For the text-containing cell, return its midpoint in (X, Y) coordinate format. 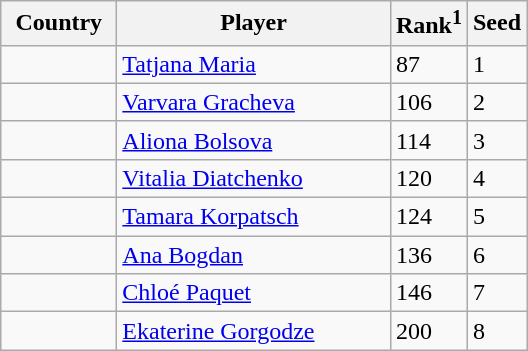
200 (428, 331)
136 (428, 255)
3 (496, 140)
Ekaterine Gorgodze (254, 331)
6 (496, 255)
Vitalia Diatchenko (254, 178)
Ana Bogdan (254, 255)
124 (428, 217)
Varvara Gracheva (254, 102)
Player (254, 24)
4 (496, 178)
87 (428, 64)
106 (428, 102)
Country (59, 24)
Seed (496, 24)
Aliona Bolsova (254, 140)
146 (428, 293)
Rank1 (428, 24)
120 (428, 178)
1 (496, 64)
2 (496, 102)
Chloé Paquet (254, 293)
5 (496, 217)
8 (496, 331)
114 (428, 140)
7 (496, 293)
Tatjana Maria (254, 64)
Tamara Korpatsch (254, 217)
